Pinpoint the cell where the given text exists, returning its (X, Y) midpoint coordinate. 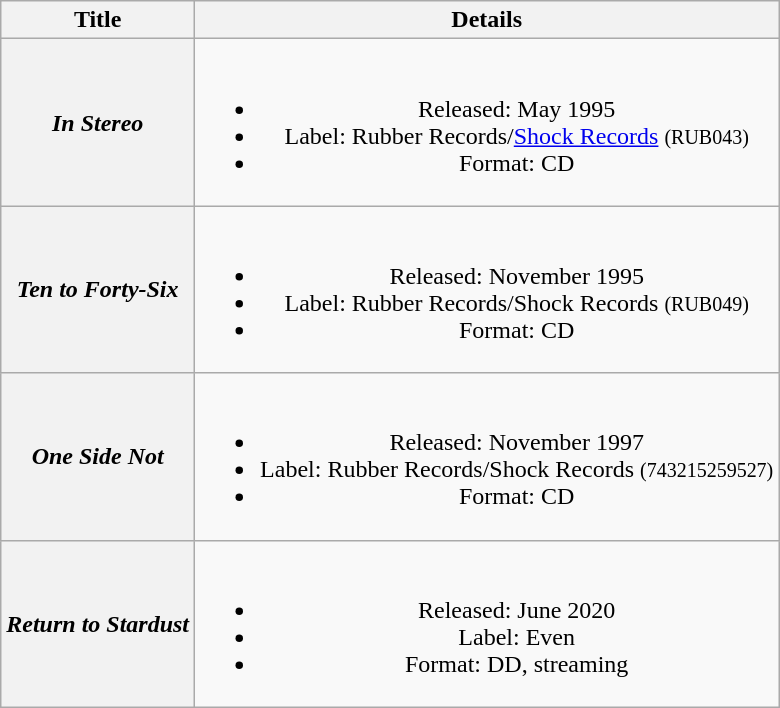
Ten to Forty-Six (98, 290)
In Stereo (98, 122)
Released: November 1995Label: Rubber Records/Shock Records (RUB049)Format: CD (487, 290)
Return to Stardust (98, 624)
Released: June 2020Label: EvenFormat: DD, streaming (487, 624)
One Side Not (98, 456)
Details (487, 20)
Released: May 1995Label: Rubber Records/Shock Records (RUB043)Format: CD (487, 122)
Title (98, 20)
Released: November 1997Label: Rubber Records/Shock Records (743215259527)Format: CD (487, 456)
